Pinpoint the cell where the given text exists, returning its [X, Y] midpoint coordinate. 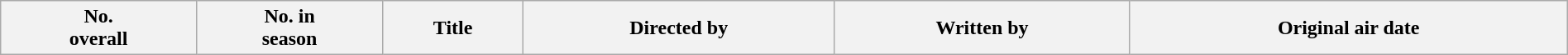
Original air date [1348, 28]
No. inseason [289, 28]
Title [453, 28]
Directed by [678, 28]
Written by [982, 28]
No.overall [99, 28]
